Determine the (x, y) coordinate at the center of the cell enclosing the given text.  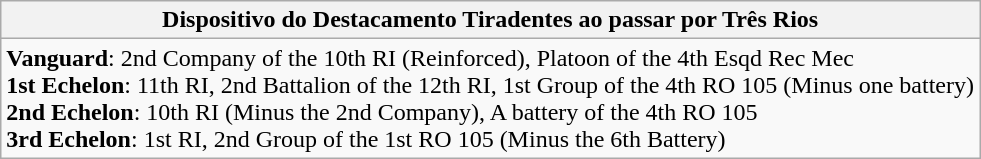
Dispositivo do Destacamento Tiradentes ao passar por Três Rios (490, 20)
